Provide the (X, Y) coordinate of the cell's center where the given text is located.  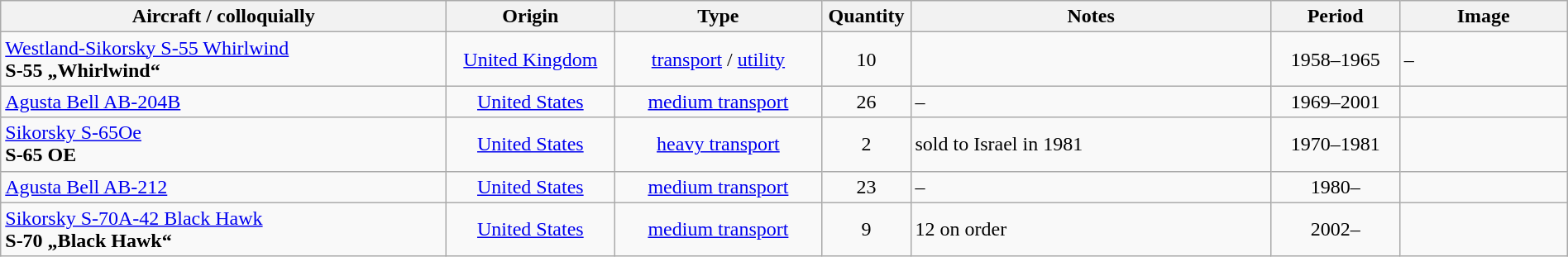
heavy transport (718, 144)
1958–1965 (1335, 59)
transport / utility (718, 59)
12 on order (1091, 230)
26 (867, 102)
Image (1484, 17)
2 (867, 144)
Notes (1091, 17)
10 (867, 59)
Period (1335, 17)
sold to Israel in 1981 (1091, 144)
Sikorsky S-70A-42 Black HawkS-70 „Black Hawk“ (223, 230)
United Kingdom (531, 59)
Agusta Bell AB-212 (223, 187)
Agusta Bell AB-204B (223, 102)
Westland-Sikorsky S-55 WhirlwindS-55 „Whirlwind“ (223, 59)
9 (867, 230)
Sikorsky S-65OeS-65 OE (223, 144)
1969–2001 (1335, 102)
1980– (1335, 187)
1970–1981 (1335, 144)
23 (867, 187)
Aircraft / colloquially (223, 17)
Origin (531, 17)
2002– (1335, 230)
Type (718, 17)
Quantity (867, 17)
